Capture the cell that displays the provided text and extract its (x, y) central coordinate. 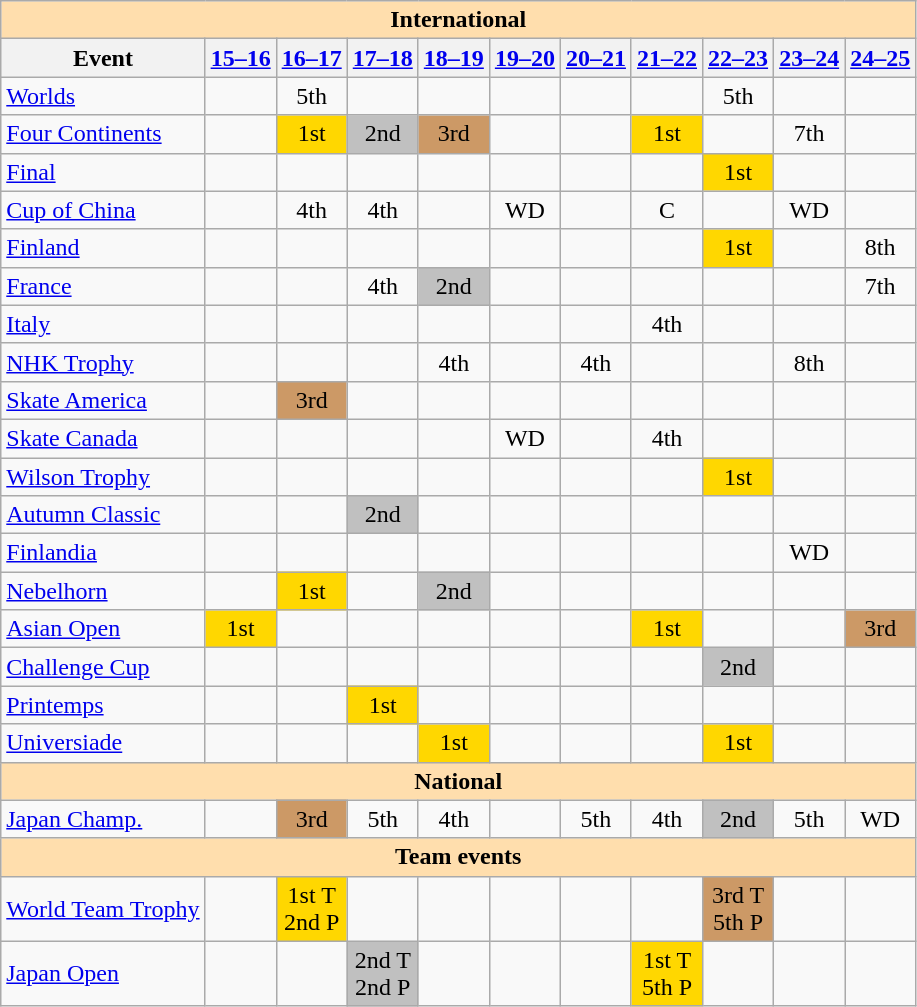
Autumn Classic (103, 515)
Event (103, 58)
Skate Canada (103, 438)
Skate America (103, 400)
Team events (458, 857)
France (103, 286)
22–23 (738, 58)
Finland (103, 248)
24–25 (880, 58)
20–21 (596, 58)
3rd T 5th P (738, 908)
Finlandia (103, 553)
2nd T 2nd P (382, 974)
Final (103, 172)
Printemps (103, 705)
World Team Trophy (103, 908)
Asian Open (103, 629)
Universiade (103, 743)
NHK Trophy (103, 362)
17–18 (382, 58)
Italy (103, 324)
21–22 (666, 58)
Wilson Trophy (103, 477)
Japan Champ. (103, 819)
18–19 (454, 58)
Challenge Cup (103, 667)
23–24 (810, 58)
15–16 (240, 58)
Worlds (103, 96)
16–17 (312, 58)
19–20 (524, 58)
Four Continents (103, 134)
Japan Open (103, 974)
1st T 5th P (666, 974)
International (458, 20)
Cup of China (103, 210)
National (458, 781)
1st T 2nd P (312, 908)
C (666, 210)
Nebelhorn (103, 591)
